Pinpoint the cell where the given text exists, returning its (X, Y) midpoint coordinate. 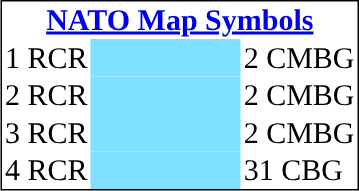
3 RCR (46, 133)
31 CBG (300, 171)
1 RCR (46, 58)
NATO Map Symbols (180, 21)
4 RCR (46, 171)
2 RCR (46, 95)
